For the text-containing cell, return its midpoint in [X, Y] coordinate format. 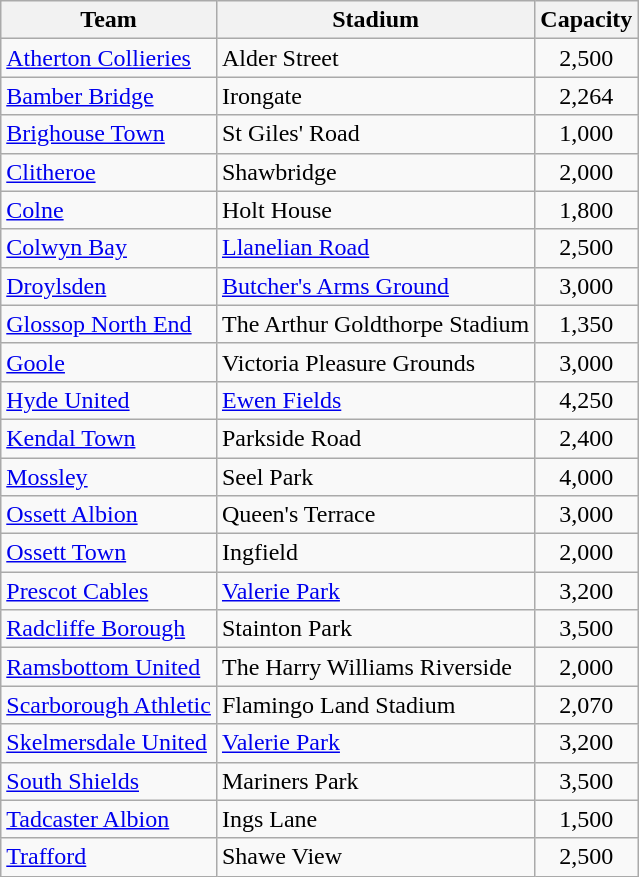
Goole [109, 362]
Mossley [109, 477]
Brighouse Town [109, 134]
South Shields [109, 781]
Team [109, 20]
The Arthur Goldthorpe Stadium [375, 324]
2,264 [586, 96]
Flamingo Land Stadium [375, 705]
Prescot Cables [109, 591]
Clitheroe [109, 172]
St Giles' Road [375, 134]
Ewen Fields [375, 400]
Trafford [109, 857]
Irongate [375, 96]
Queen's Terrace [375, 515]
Victoria Pleasure Grounds [375, 362]
Ramsbottom United [109, 667]
The Harry Williams Riverside [375, 667]
2,400 [586, 438]
Scarborough Athletic [109, 705]
Tadcaster Albion [109, 819]
4,250 [586, 400]
Radcliffe Borough [109, 629]
Colwyn Bay [109, 248]
4,000 [586, 477]
Alder Street [375, 58]
Colne [109, 210]
Ossett Albion [109, 515]
Skelmersdale United [109, 743]
Parkside Road [375, 438]
Seel Park [375, 477]
Ings Lane [375, 819]
2,070 [586, 705]
1,500 [586, 819]
Ossett Town [109, 553]
Shawe View [375, 857]
Shawbridge [375, 172]
Holt House [375, 210]
Hyde United [109, 400]
Ingfield [375, 553]
Butcher's Arms Ground [375, 286]
Stainton Park [375, 629]
Glossop North End [109, 324]
Llanelian Road [375, 248]
Mariners Park [375, 781]
Capacity [586, 20]
Bamber Bridge [109, 96]
1,000 [586, 134]
1,350 [586, 324]
Atherton Collieries [109, 58]
1,800 [586, 210]
Droylsden [109, 286]
Stadium [375, 20]
Kendal Town [109, 438]
